Search for the cell housing the specified text and yield its (x, y) center coordinate. 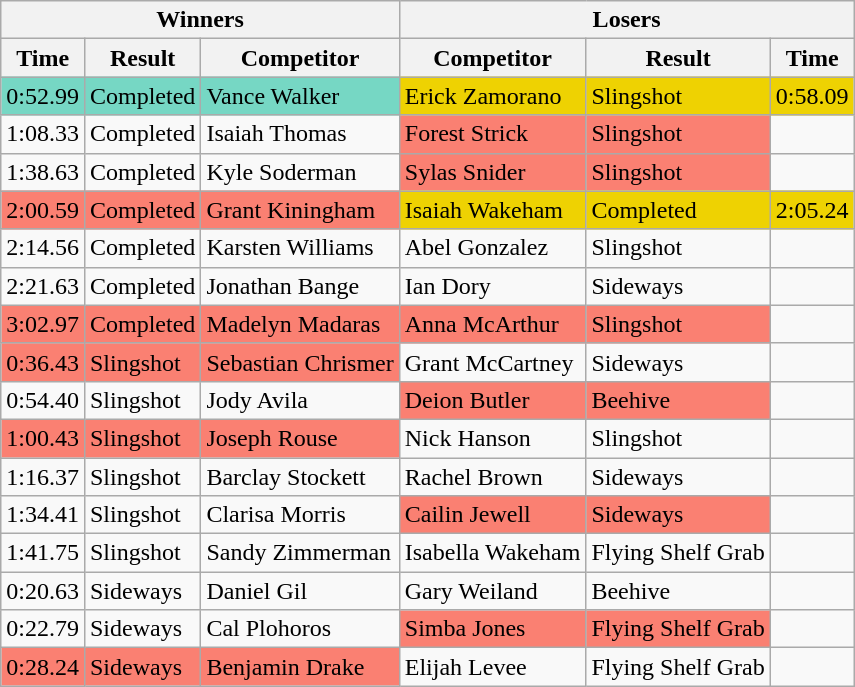
0:54.40 (43, 400)
0:28.24 (43, 667)
Grant Kiningham (300, 210)
Karsten Williams (300, 248)
2:21.63 (43, 286)
Kyle Soderman (300, 172)
Nick Hanson (492, 438)
2:00.59 (43, 210)
Sandy Zimmerman (300, 553)
Cailin Jewell (492, 515)
1:41.75 (43, 553)
Jody Avila (300, 400)
Elijah Levee (492, 667)
0:22.79 (43, 629)
Grant McCartney (492, 362)
2:14.56 (43, 248)
Sylas Snider (492, 172)
3:02.97 (43, 324)
Cal Plohoros (300, 629)
Clarisa Morris (300, 515)
Anna McArthur (492, 324)
1:16.37 (43, 477)
0:58.09 (812, 96)
Daniel Gil (300, 591)
Rachel Brown (492, 477)
Losers (626, 20)
1:38.63 (43, 172)
0:52.99 (43, 96)
Isaiah Wakeham (492, 210)
Gary Weiland (492, 591)
Joseph Rouse (300, 438)
Deion Butler (492, 400)
Simba Jones (492, 629)
Isabella Wakeham (492, 553)
Erick Zamorano (492, 96)
Vance Walker (300, 96)
1:34.41 (43, 515)
Winners (200, 20)
0:20.63 (43, 591)
Madelyn Madaras (300, 324)
2:05.24 (812, 210)
Jonathan Bange (300, 286)
Benjamin Drake (300, 667)
1:00.43 (43, 438)
1:08.33 (43, 134)
Abel Gonzalez (492, 248)
Sebastian Chrismer (300, 362)
Ian Dory (492, 286)
Forest Strick (492, 134)
0:36.43 (43, 362)
Isaiah Thomas (300, 134)
Barclay Stockett (300, 477)
